Pinpoint the cell where the given text exists, returning its (x, y) midpoint coordinate. 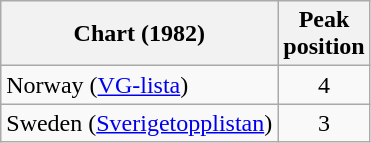
4 (324, 85)
Peakposition (324, 34)
Chart (1982) (140, 34)
Sweden (Sverigetopplistan) (140, 123)
Norway (VG-lista) (140, 85)
3 (324, 123)
